Identify which cell holds the provided text, then report its [x, y] central coordinate. 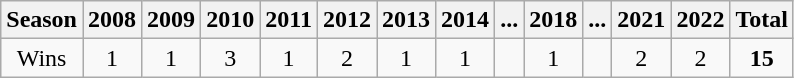
Wins [42, 58]
2018 [554, 20]
2012 [346, 20]
2011 [289, 20]
Total [762, 20]
2021 [642, 20]
2022 [700, 20]
2014 [466, 20]
Season [42, 20]
3 [230, 58]
2009 [172, 20]
15 [762, 58]
2008 [112, 20]
2013 [406, 20]
2010 [230, 20]
